Detect which cell encompasses the target text, then output its (x, y) center coordinate. 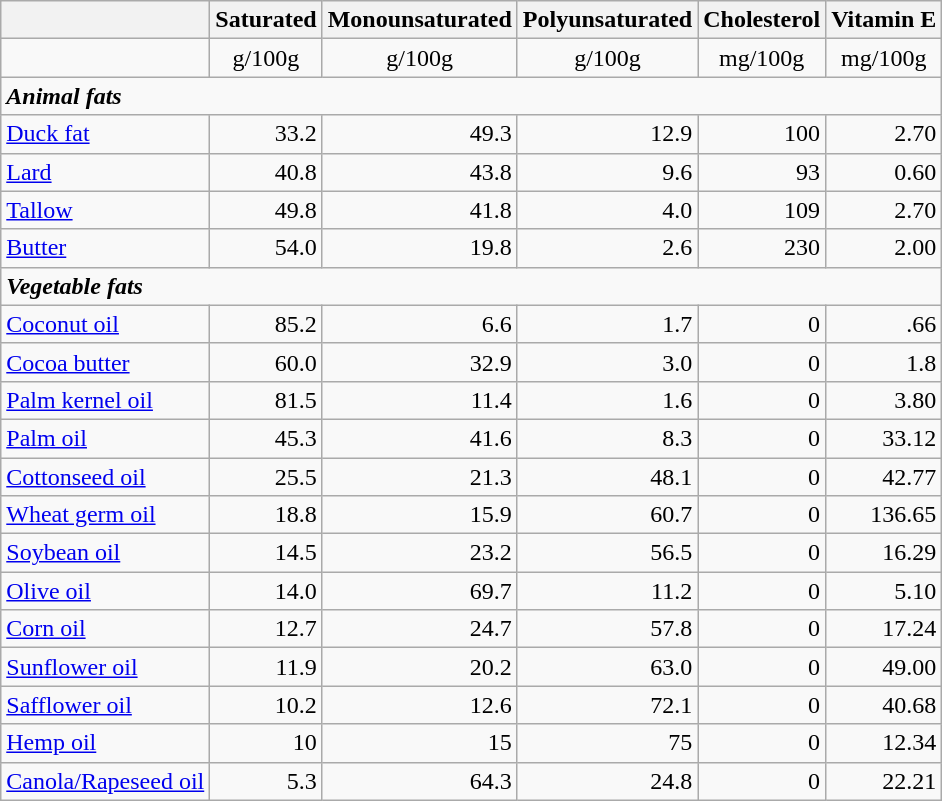
3.80 (884, 400)
Vitamin E (884, 20)
40.68 (884, 705)
49.8 (266, 210)
Wheat germ oil (106, 515)
15.9 (420, 515)
0.60 (884, 172)
81.5 (266, 400)
Duck fat (106, 134)
Canola/Rapeseed oil (106, 781)
41.8 (420, 210)
20.2 (420, 667)
230 (762, 248)
14.0 (266, 591)
Sunflower oil (106, 667)
33.12 (884, 438)
Olive oil (106, 591)
12.6 (420, 705)
Vegetable fats (472, 286)
49.00 (884, 667)
57.8 (607, 629)
18.8 (266, 515)
Polyunsaturated (607, 20)
3.0 (607, 362)
1.8 (884, 362)
42.77 (884, 477)
Hemp oil (106, 743)
41.6 (420, 438)
56.5 (607, 553)
14.5 (266, 553)
Palm kernel oil (106, 400)
17.24 (884, 629)
24.8 (607, 781)
22.21 (884, 781)
Saturated (266, 20)
1.6 (607, 400)
4.0 (607, 210)
Corn oil (106, 629)
16.29 (884, 553)
8.3 (607, 438)
Palm oil (106, 438)
54.0 (266, 248)
11.2 (607, 591)
2.6 (607, 248)
136.65 (884, 515)
19.8 (420, 248)
Animal fats (472, 96)
1.7 (607, 324)
48.1 (607, 477)
6.6 (420, 324)
Lard (106, 172)
Tallow (106, 210)
5.3 (266, 781)
Monounsaturated (420, 20)
12.34 (884, 743)
Butter (106, 248)
Cottonseed oil (106, 477)
64.3 (420, 781)
11.4 (420, 400)
11.9 (266, 667)
Soybean oil (106, 553)
12.7 (266, 629)
49.3 (420, 134)
25.5 (266, 477)
40.8 (266, 172)
21.3 (420, 477)
23.2 (420, 553)
Safflower oil (106, 705)
Cholesterol (762, 20)
32.9 (420, 362)
60.7 (607, 515)
Cocoa butter (106, 362)
12.9 (607, 134)
.66 (884, 324)
100 (762, 134)
45.3 (266, 438)
109 (762, 210)
10 (266, 743)
72.1 (607, 705)
85.2 (266, 324)
Coconut oil (106, 324)
63.0 (607, 667)
9.6 (607, 172)
93 (762, 172)
43.8 (420, 172)
69.7 (420, 591)
33.2 (266, 134)
5.10 (884, 591)
15 (420, 743)
10.2 (266, 705)
2.00 (884, 248)
75 (607, 743)
60.0 (266, 362)
24.7 (420, 629)
